Locate the cell with the specified text and output its [X, Y] center coordinate. 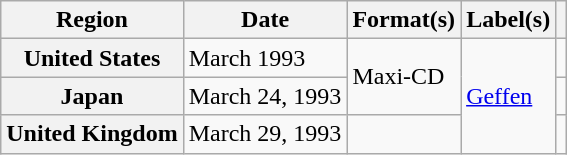
Japan [92, 96]
United States [92, 58]
Date [265, 20]
March 29, 1993 [265, 134]
Region [92, 20]
Geffen [508, 96]
Format(s) [404, 20]
March 24, 1993 [265, 96]
March 1993 [265, 58]
Label(s) [508, 20]
United Kingdom [92, 134]
Maxi-CD [404, 77]
